Extract the (X, Y) coordinate from the center of the cell holding the provided text.  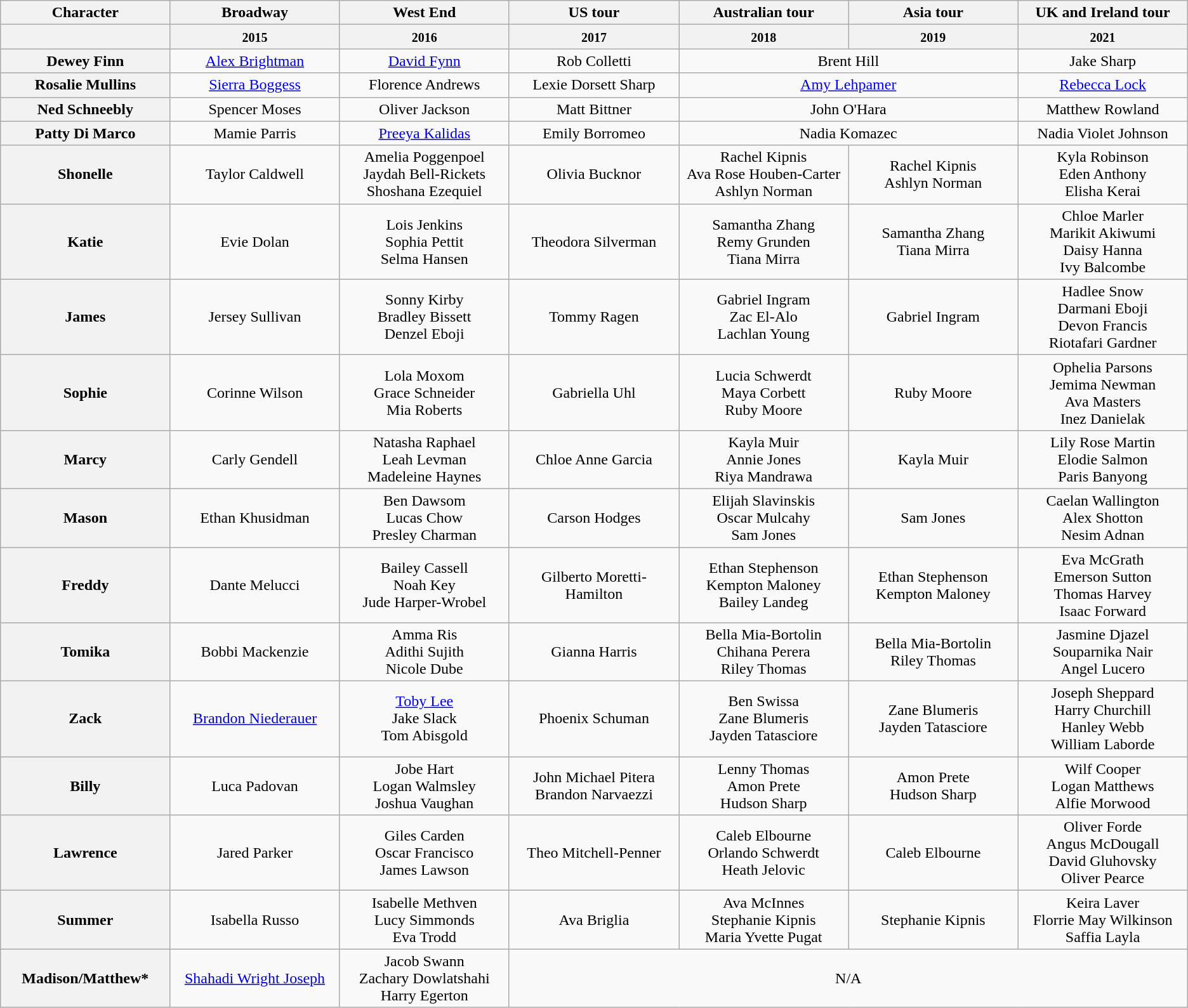
West End (424, 13)
Carly Gendell (255, 459)
Mamie Parris (255, 133)
Chloe Marler Marikit Akiwumi Daisy Hanna Ivy Balcombe (1103, 241)
Ethan Stephenson Kempton Maloney Bailey Landeg (764, 585)
N/A (848, 978)
John Michael Pitera Brandon Narvaezzi (594, 786)
Amy Lehpamer (848, 85)
Jacob Swann Zachary Dowlatshahi Harry Egerton (424, 978)
Zane Blumeris Jayden Tatasciore (933, 719)
Lily Rose Martin Elodie Salmon Paris Banyong (1103, 459)
Evie Dolan (255, 241)
Kayla Muir Annie Jones Riya Mandrawa (764, 459)
Rob Colletti (594, 61)
US tour (594, 13)
Mason (85, 518)
Florence Andrews (424, 85)
Lawrence (85, 853)
Rebecca Lock (1103, 85)
Jasmine Djazel Souparnika Nair Angel Lucero (1103, 652)
Rachel Kipnis Ava Rose Houben-Carter Ashlyn Norman (764, 174)
Amon Prete Hudson Sharp (933, 786)
Matt Bittner (594, 109)
Eva McGrath Emerson Sutton Thomas Harvey Isaac Forward (1103, 585)
Stephanie Kipnis (933, 920)
Katie (85, 241)
Ava Briglia (594, 920)
Joseph Sheppard Harry Churchill Hanley Webb William Laborde (1103, 719)
Australian tour (764, 13)
Gabriel Ingram (933, 317)
Wilf Cooper Logan Matthews Alfie Morwood (1103, 786)
Keira Laver Florrie May Wilkinson Saffia Layla (1103, 920)
2017 (594, 37)
Giles Carden Oscar Francisco James Lawson (424, 853)
Amelia Poggenpoel Jaydah Bell-Rickets Shoshana Ezequiel (424, 174)
Ethan Khusidman (255, 518)
Summer (85, 920)
Character (85, 13)
Bailey Cassell Noah Key Jude Harper-Wrobel (424, 585)
John O'Hara (848, 109)
Shahadi Wright Joseph (255, 978)
Phoenix Schuman (594, 719)
Caleb Elbourne Orlando Schwerdt Heath Jelovic (764, 853)
Ruby Moore (933, 392)
Lexie Dorsett Sharp (594, 85)
Ben Swissa Zane Blumeris Jayden Tatasciore (764, 719)
Spencer Moses (255, 109)
Samantha Zhang Tiana Mirra (933, 241)
Nadia Violet Johnson (1103, 133)
Freddy (85, 585)
Bella Mia-Bortolin Riley Thomas (933, 652)
Corinne Wilson (255, 392)
Sierra Boggess (255, 85)
Isabelle Methven Lucy Simmonds Eva Trodd (424, 920)
Ned Schneebly (85, 109)
Bella Mia-Bortolin Chihana Perera Riley Thomas (764, 652)
UK and Ireland tour (1103, 13)
Brent Hill (848, 61)
Asia tour (933, 13)
Ethan Stephenson Kempton Maloney (933, 585)
Elijah Slavinskis Oscar Mulcahy Sam Jones (764, 518)
Gabriel Ingram Zac El-Alo Lachlan Young (764, 317)
James (85, 317)
Sam Jones (933, 518)
Dewey Finn (85, 61)
Lucia Schwerdt Maya Corbett Ruby Moore (764, 392)
Ben Dawsom Lucas Chow Presley Charman (424, 518)
Lois Jenkins Sophia Pettit Selma Hansen (424, 241)
2018 (764, 37)
Jersey Sullivan (255, 317)
Sonny Kirby Bradley Bissett Denzel Eboji (424, 317)
Brandon Niederauer (255, 719)
2015 (255, 37)
Jared Parker (255, 853)
Gilberto Moretti-Hamilton (594, 585)
Lenny Thomas Amon Prete Hudson Sharp (764, 786)
Sophie (85, 392)
David Fynn (424, 61)
Natasha Raphael Leah Levman Madeleine Haynes (424, 459)
Carson Hodges (594, 518)
Matthew Rowland (1103, 109)
Jobe Hart Logan Walmsley Joshua Vaughan (424, 786)
Samantha Zhang Remy Grunden Tiana Mirra (764, 241)
2019 (933, 37)
Rachel Kipnis Ashlyn Norman (933, 174)
Theodora Silverman (594, 241)
Zack (85, 719)
Alex Brightman (255, 61)
Theo Mitchell-Penner (594, 853)
Patty Di Marco (85, 133)
Dante Melucci (255, 585)
Olivia Bucknor (594, 174)
Jake Sharp (1103, 61)
Taylor Caldwell (255, 174)
2021 (1103, 37)
Kyla Robinson Eden Anthony Elisha Kerai (1103, 174)
Oliver Jackson (424, 109)
Tomika (85, 652)
Marcy (85, 459)
Tommy Ragen (594, 317)
Ava McInnes Stephanie Kipnis Maria Yvette Pugat (764, 920)
Caelan Wallington Alex Shotton Nesim Adnan (1103, 518)
Caleb Elbourne (933, 853)
Emily Borromeo (594, 133)
Ophelia Parsons Jemima Newman Ava Masters Inez Danielak (1103, 392)
Kayla Muir (933, 459)
Madison/Matthew* (85, 978)
Toby Lee Jake Slack Tom Abisgold (424, 719)
Oliver Forde Angus McDougall David Gluhovsky Oliver Pearce (1103, 853)
Broadway (255, 13)
Gabriella Uhl (594, 392)
Hadlee Snow Darmani Eboji Devon Francis Riotafari Gardner (1103, 317)
2016 (424, 37)
Bobbi Mackenzie (255, 652)
Rosalie Mullins (85, 85)
Chloe Anne Garcia (594, 459)
Billy (85, 786)
Isabella Russo (255, 920)
Luca Padovan (255, 786)
Gianna Harris (594, 652)
Nadia Komazec (848, 133)
Amma Ris Adithi Sujith Nicole Dube (424, 652)
Shonelle (85, 174)
Lola Moxom Grace Schneider Mia Roberts (424, 392)
Preeya Kalidas (424, 133)
